Provide the [X, Y] coordinate of the cell's center where the given text is located.  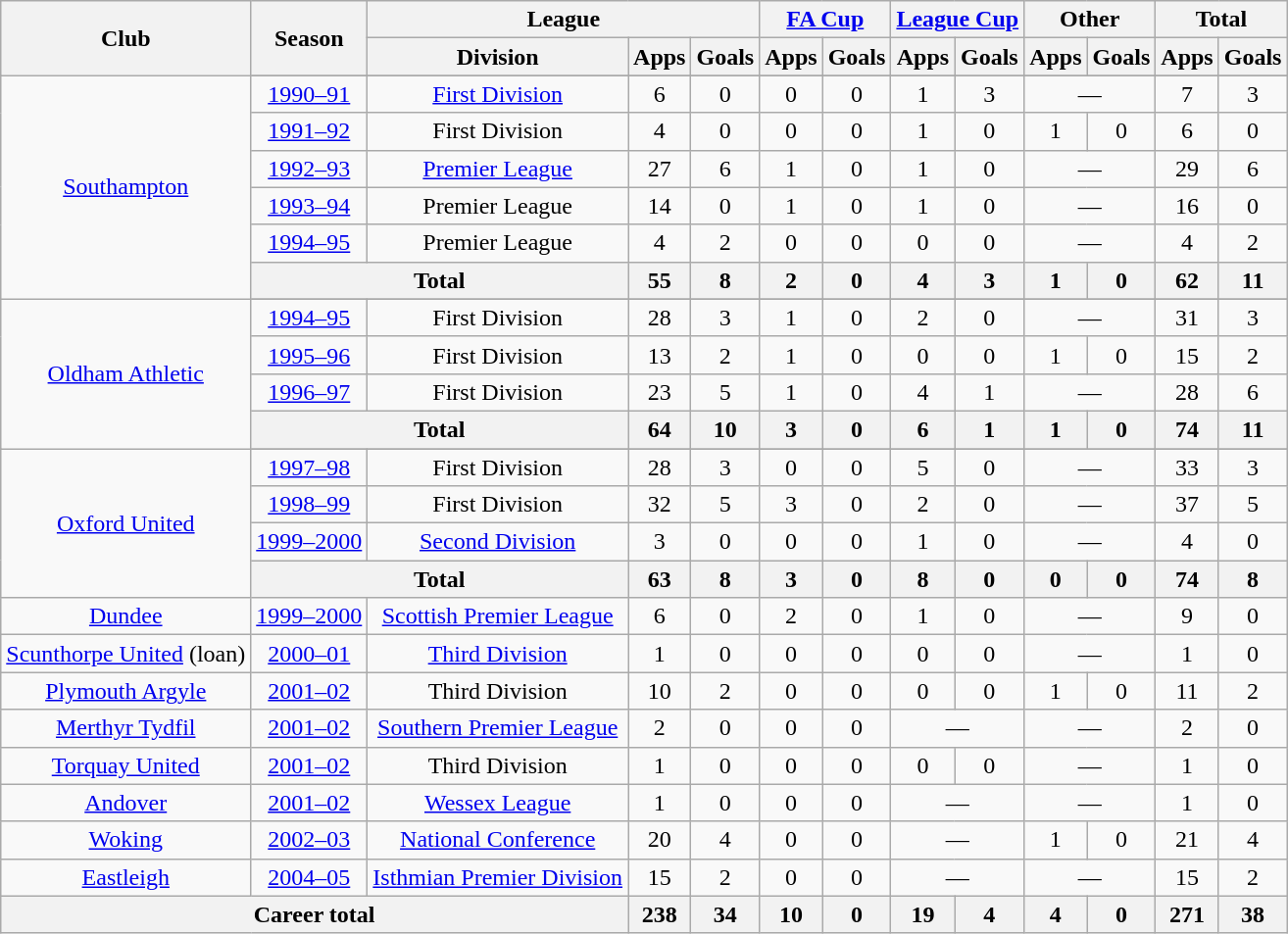
FA Cup [825, 20]
32 [660, 505]
23 [660, 392]
19 [923, 914]
1996–97 [310, 392]
63 [660, 579]
National Conference [498, 840]
271 [1187, 914]
64 [660, 429]
1990–91 [310, 94]
League [564, 20]
20 [660, 840]
14 [660, 206]
1992–93 [310, 169]
7 [1187, 94]
13 [660, 355]
Isthmian Premier Division [498, 877]
33 [1187, 467]
Woking [125, 840]
9 [1187, 616]
31 [1187, 318]
55 [660, 280]
Wessex League [498, 803]
1993–94 [310, 206]
Scunthorpe United (loan) [125, 654]
238 [660, 914]
1991–92 [310, 131]
Club [125, 38]
Other [1090, 20]
37 [1187, 505]
Plymouth Argyle [125, 691]
2004–05 [310, 877]
2002–03 [310, 840]
Andover [125, 803]
1997–98 [310, 467]
Oldham Athletic [125, 373]
Division [498, 57]
Season [310, 38]
38 [1253, 914]
Scottish Premier League [498, 616]
Southern Premier League [498, 728]
Torquay United [125, 765]
62 [1187, 280]
16 [1187, 206]
Second Division [498, 542]
1995–96 [310, 355]
Dundee [125, 616]
29 [1187, 169]
Career total [315, 914]
34 [725, 914]
27 [660, 169]
Merthyr Tydfil [125, 728]
Southampton [125, 187]
League Cup [958, 20]
2000–01 [310, 654]
21 [1187, 840]
1998–99 [310, 505]
Eastleigh [125, 877]
Oxford United [125, 523]
